From the cell containing the given text, extract its center point as (X, Y) coordinate. 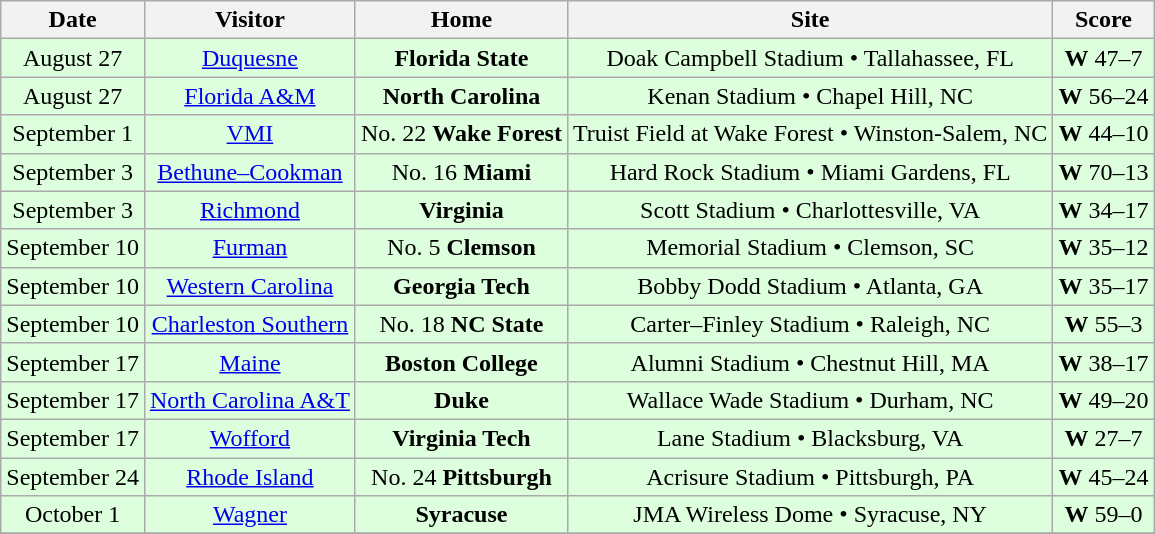
W 45–24 (1104, 477)
Bobby Dodd Stadium • Atlanta, GA (810, 286)
No. 16 Miami (461, 172)
September 1 (73, 134)
No. 24 Pittsburgh (461, 477)
Duquesne (250, 58)
Boston College (461, 362)
No. 18 NC State (461, 324)
Scott Stadium • Charlottesville, VA (810, 210)
W 49–20 (1104, 400)
Wofford (250, 438)
W 38–17 (1104, 362)
W 35–12 (1104, 248)
Alumni Stadium • Chestnut Hill, MA (810, 362)
North Carolina A&T (250, 400)
Home (461, 20)
Acrisure Stadium • Pittsburgh, PA (810, 477)
Virginia (461, 210)
October 1 (73, 515)
Visitor (250, 20)
No. 22 Wake Forest (461, 134)
Wagner (250, 515)
Florida A&M (250, 96)
Georgia Tech (461, 286)
September 24 (73, 477)
Syracuse (461, 515)
W 56–24 (1104, 96)
Site (810, 20)
Virginia Tech (461, 438)
Carter–Finley Stadium • Raleigh, NC (810, 324)
Maine (250, 362)
W 34–17 (1104, 210)
Richmond (250, 210)
W 35–17 (1104, 286)
Charleston Southern (250, 324)
Memorial Stadium • Clemson, SC (810, 248)
VMI (250, 134)
Bethune–Cookman (250, 172)
Wallace Wade Stadium • Durham, NC (810, 400)
Hard Rock Stadium • Miami Gardens, FL (810, 172)
W 44–10 (1104, 134)
Kenan Stadium • Chapel Hill, NC (810, 96)
Western Carolina (250, 286)
Score (1104, 20)
W 27–7 (1104, 438)
North Carolina (461, 96)
JMA Wireless Dome • Syracuse, NY (810, 515)
Florida State (461, 58)
Furman (250, 248)
Lane Stadium • Blacksburg, VA (810, 438)
Date (73, 20)
W 70–13 (1104, 172)
Duke (461, 400)
W 59–0 (1104, 515)
Rhode Island (250, 477)
Doak Campbell Stadium • Tallahassee, FL (810, 58)
Truist Field at Wake Forest • Winston-Salem, NC (810, 134)
No. 5 Clemson (461, 248)
W 55–3 (1104, 324)
W 47–7 (1104, 58)
